Return the (x, y) coordinate for the center point of the cell that contains the specified text.  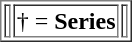
† = Series (66, 20)
